Extract the [x, y] coordinate from the center of the cell holding the provided text.  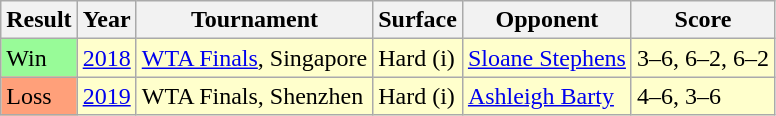
WTA Finals, Shenzhen [254, 96]
Opponent [546, 20]
Surface [418, 20]
Win [39, 58]
Result [39, 20]
4–6, 3–6 [702, 96]
Tournament [254, 20]
Year [106, 20]
WTA Finals, Singapore [254, 58]
3–6, 6–2, 6–2 [702, 58]
2019 [106, 96]
Sloane Stephens [546, 58]
2018 [106, 58]
Ashleigh Barty [546, 96]
Score [702, 20]
Loss [39, 96]
